Search for the cell housing the specified text and yield its [x, y] center coordinate. 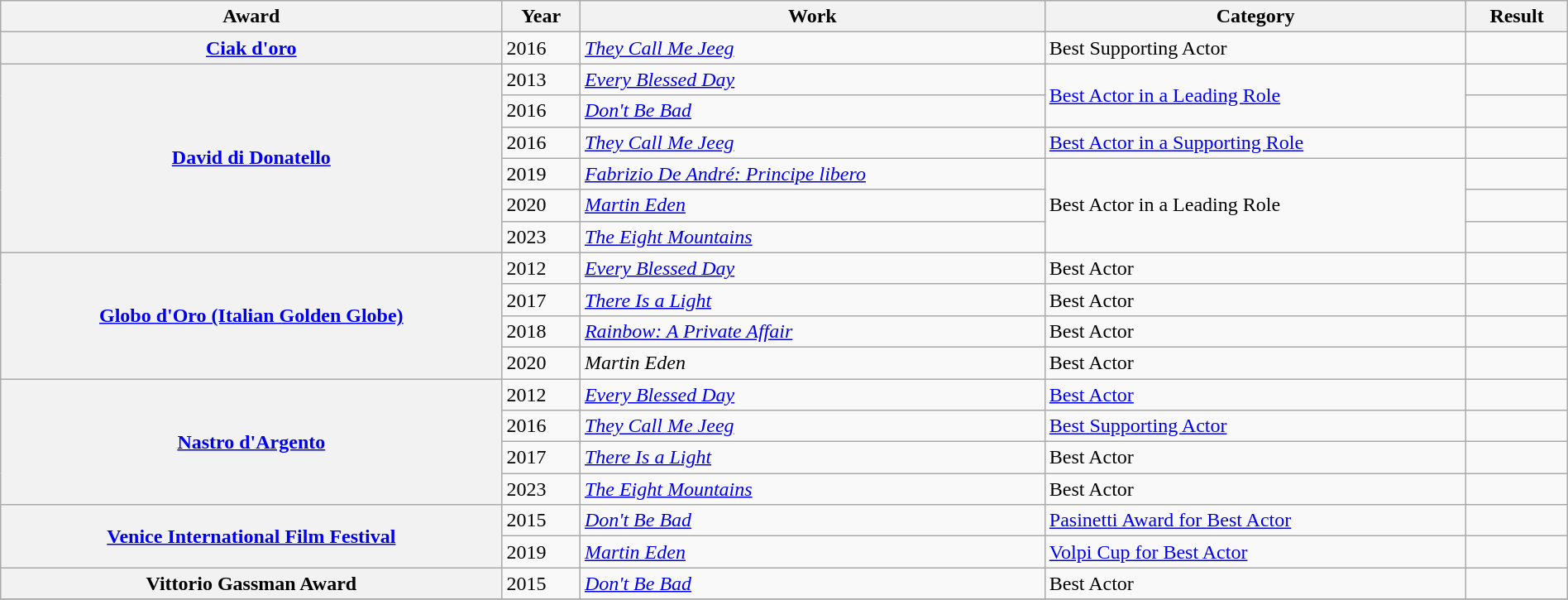
Result [1517, 17]
Award [251, 17]
Fabrizio De André: Principe libero [812, 174]
Venice International Film Festival [251, 536]
Ciak d'oro [251, 48]
Year [541, 17]
Volpi Cup for Best Actor [1255, 552]
Category [1255, 17]
2013 [541, 79]
David di Donatello [251, 158]
Nastro d'Argento [251, 442]
Work [812, 17]
Globo d'Oro (Italian Golden Globe) [251, 315]
Best Actor in a Supporting Role [1255, 142]
Rainbow: A Private Affair [812, 331]
2018 [541, 331]
Vittorio Gassman Award [251, 583]
Pasinetti Award for Best Actor [1255, 521]
